From the cell containing the given text, extract its center point as (X, Y) coordinate. 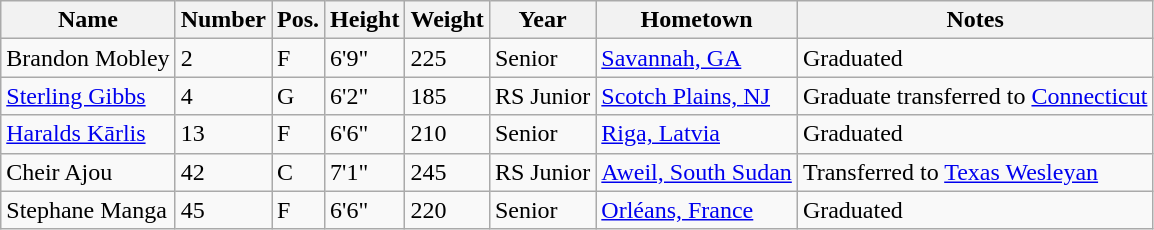
Stephane Manga (88, 210)
G (298, 96)
Number (223, 20)
220 (447, 210)
210 (447, 134)
42 (223, 172)
225 (447, 58)
Notes (975, 20)
Scotch Plains, NJ (697, 96)
Aweil, South Sudan (697, 172)
Riga, Latvia (697, 134)
Hometown (697, 20)
Orléans, France (697, 210)
Year (542, 20)
45 (223, 210)
Haralds Kārlis (88, 134)
Cheir Ajou (88, 172)
Transferred to Texas Wesleyan (975, 172)
13 (223, 134)
6'2" (365, 96)
6'9" (365, 58)
Savannah, GA (697, 58)
Pos. (298, 20)
Brandon Mobley (88, 58)
C (298, 172)
Height (365, 20)
185 (447, 96)
Sterling Gibbs (88, 96)
Graduate transferred to Connecticut (975, 96)
4 (223, 96)
2 (223, 58)
Name (88, 20)
245 (447, 172)
7'1" (365, 172)
Weight (447, 20)
